Search for the cell housing the specified text and yield its (X, Y) center coordinate. 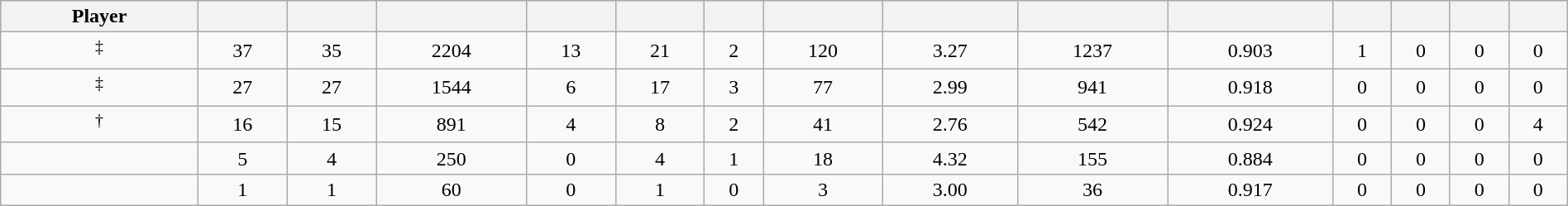
35 (332, 51)
2204 (452, 51)
542 (1092, 124)
0.924 (1250, 124)
41 (824, 124)
6 (571, 88)
0.918 (1250, 88)
1237 (1092, 51)
941 (1092, 88)
155 (1092, 158)
21 (660, 51)
2.99 (949, 88)
60 (452, 190)
0.917 (1250, 190)
3.27 (949, 51)
0.903 (1250, 51)
36 (1092, 190)
† (99, 124)
16 (242, 124)
77 (824, 88)
Player (99, 17)
8 (660, 124)
13 (571, 51)
17 (660, 88)
37 (242, 51)
120 (824, 51)
18 (824, 158)
0.884 (1250, 158)
250 (452, 158)
15 (332, 124)
3.00 (949, 190)
4.32 (949, 158)
5 (242, 158)
891 (452, 124)
2.76 (949, 124)
1544 (452, 88)
